Search for the cell housing the specified text and yield its [x, y] center coordinate. 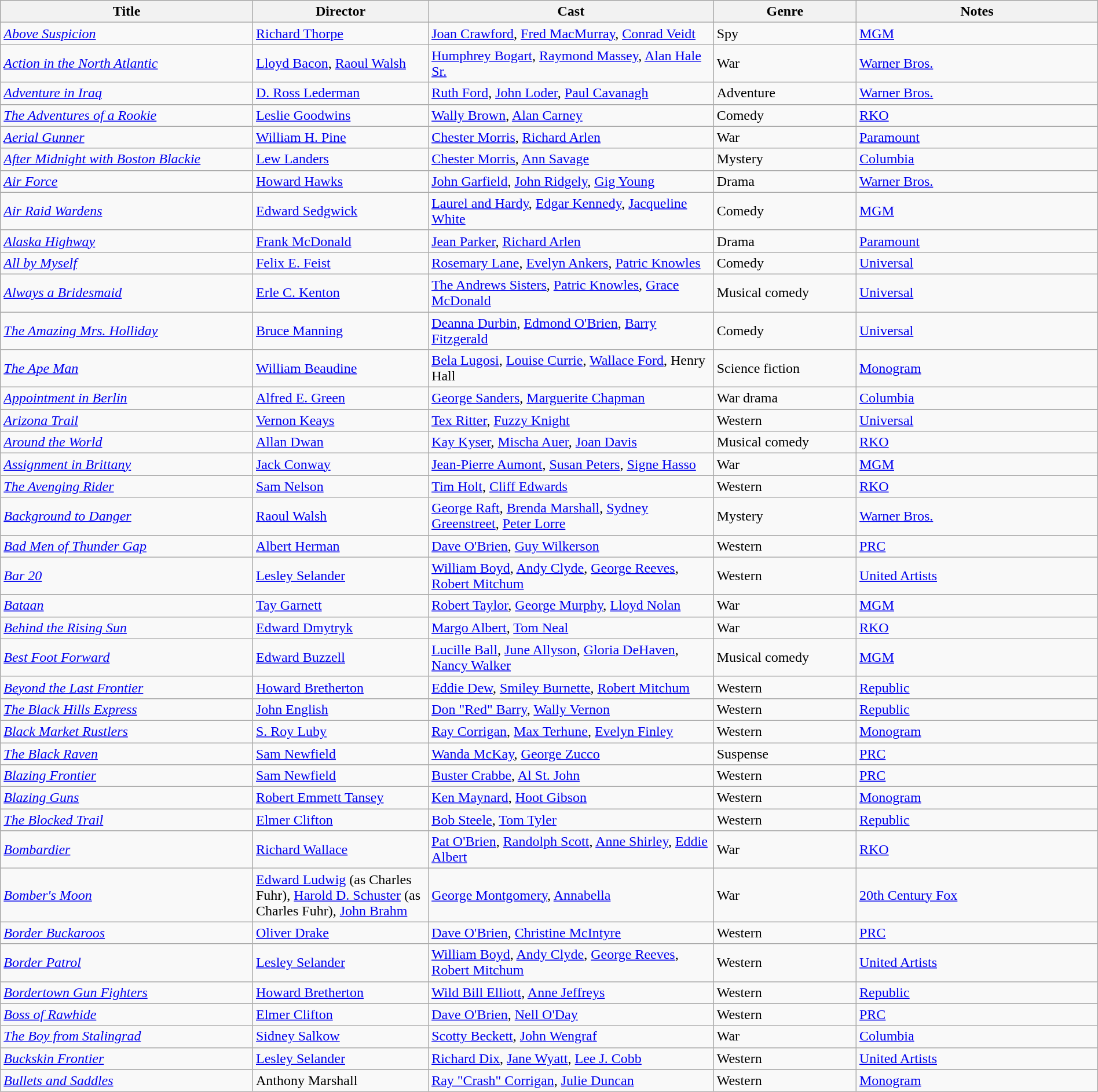
Leslie Goodwins [341, 115]
Richard Wallace [341, 850]
Director [341, 12]
Action in the North Atlantic [127, 64]
S. Roy Luby [341, 731]
Edward Sedgwick [341, 211]
Edward Ludwig (as Charles Fuhr), Harold D. Schuster (as Charles Fuhr), John Brahm [341, 895]
Around the World [127, 442]
Howard Hawks [341, 181]
William H. Pine [341, 137]
Albert Herman [341, 546]
Lew Landers [341, 159]
Aerial Gunner [127, 137]
Air Force [127, 181]
Oliver Drake [341, 933]
Ray Corrigan, Max Terhune, Evelyn Finley [571, 731]
Wild Bill Elliott, Anne Jeffreys [571, 992]
Alfred E. Green [341, 398]
Edward Buzzell [341, 658]
Edward Dmytryk [341, 628]
Border Patrol [127, 962]
War drama [785, 398]
Robert Taylor, George Murphy, Lloyd Nolan [571, 606]
Air Raid Wardens [127, 211]
Lloyd Bacon, Raoul Walsh [341, 64]
Dave O'Brien, Guy Wilkerson [571, 546]
Vernon Keays [341, 420]
Deanna Durbin, Edmond O'Brien, Barry Fitzgerald [571, 330]
All by Myself [127, 263]
Buckskin Frontier [127, 1058]
George Raft, Brenda Marshall, Sydney Greenstreet, Peter Lorre [571, 516]
The Avenging Rider [127, 486]
Notes [976, 12]
D. Ross Lederman [341, 93]
Jean-Pierre Aumont, Susan Peters, Signe Hasso [571, 464]
Bruce Manning [341, 330]
After Midnight with Boston Blackie [127, 159]
Bordertown Gun Fighters [127, 992]
Sidney Salkow [341, 1036]
Tex Ritter, Fuzzy Knight [571, 420]
Background to Danger [127, 516]
Bataan [127, 606]
Bomber's Moon [127, 895]
Chester Morris, Ann Savage [571, 159]
Always a Bridesmaid [127, 293]
Tim Holt, Cliff Edwards [571, 486]
Adventure [785, 93]
Blazing Frontier [127, 776]
Raoul Walsh [341, 516]
John English [341, 709]
Bombardier [127, 850]
Kay Kyser, Mischa Auer, Joan Davis [571, 442]
Alaska Highway [127, 241]
Buster Crabbe, Al St. John [571, 776]
The Black Raven [127, 753]
Cast [571, 12]
Don "Red" Barry, Wally Vernon [571, 709]
Frank McDonald [341, 241]
Felix E. Feist [341, 263]
Pat O'Brien, Randolph Scott, Anne Shirley, Eddie Albert [571, 850]
Bad Men of Thunder Gap [127, 546]
Humphrey Bogart, Raymond Massey, Alan Hale Sr. [571, 64]
Chester Morris, Richard Arlen [571, 137]
William Beaudine [341, 368]
Wanda McKay, George Zucco [571, 753]
Anthony Marshall [341, 1080]
The Andrews Sisters, Patric Knowles, Grace McDonald [571, 293]
Ruth Ford, John Loder, Paul Cavanagh [571, 93]
The Black Hills Express [127, 709]
20th Century Fox [976, 895]
Title [127, 12]
Black Market Rustlers [127, 731]
George Montgomery, Annabella [571, 895]
Erle C. Kenton [341, 293]
Tay Garnett [341, 606]
Beyond the Last Frontier [127, 687]
Joan Crawford, Fred MacMurray, Conrad Veidt [571, 34]
Bar 20 [127, 576]
Appointment in Berlin [127, 398]
Best Foot Forward [127, 658]
Assignment in Brittany [127, 464]
The Blocked Trail [127, 820]
Bela Lugosi, Louise Currie, Wallace Ford, Henry Hall [571, 368]
Ray "Crash" Corrigan, Julie Duncan [571, 1080]
Wally Brown, Alan Carney [571, 115]
Genre [785, 12]
Adventure in Iraq [127, 93]
Arizona Trail [127, 420]
Suspense [785, 753]
The Ape Man [127, 368]
Allan Dwan [341, 442]
Spy [785, 34]
Bob Steele, Tom Tyler [571, 820]
The Adventures of a Rookie [127, 115]
Lucille Ball, June Allyson, Gloria DeHaven, Nancy Walker [571, 658]
Robert Emmett Tansey [341, 798]
Dave O'Brien, Nell O'Day [571, 1014]
Border Buckaroos [127, 933]
Dave O'Brien, Christine McIntyre [571, 933]
Sam Nelson [341, 486]
Jack Conway [341, 464]
Laurel and Hardy, Edgar Kennedy, Jacqueline White [571, 211]
Margo Albert, Tom Neal [571, 628]
Richard Thorpe [341, 34]
Richard Dix, Jane Wyatt, Lee J. Cobb [571, 1058]
George Sanders, Marguerite Chapman [571, 398]
The Amazing Mrs. Holliday [127, 330]
Ken Maynard, Hoot Gibson [571, 798]
Bullets and Saddles [127, 1080]
John Garfield, John Ridgely, Gig Young [571, 181]
Science fiction [785, 368]
Behind the Rising Sun [127, 628]
Eddie Dew, Smiley Burnette, Robert Mitchum [571, 687]
Above Suspicion [127, 34]
Blazing Guns [127, 798]
Rosemary Lane, Evelyn Ankers, Patric Knowles [571, 263]
Jean Parker, Richard Arlen [571, 241]
Boss of Rawhide [127, 1014]
The Boy from Stalingrad [127, 1036]
Scotty Beckett, John Wengraf [571, 1036]
